Search for the cell housing the specified text and yield its (X, Y) center coordinate. 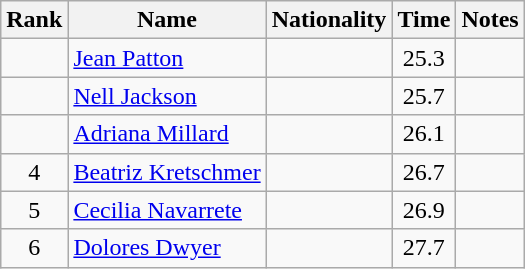
Rank (34, 20)
Name (167, 20)
6 (34, 248)
26.9 (424, 210)
25.3 (424, 58)
27.7 (424, 248)
Jean Patton (167, 58)
25.7 (424, 96)
Dolores Dwyer (167, 248)
Time (424, 20)
Nell Jackson (167, 96)
Adriana Millard (167, 134)
26.7 (424, 172)
Nationality (329, 20)
5 (34, 210)
Notes (490, 20)
26.1 (424, 134)
Beatriz Kretschmer (167, 172)
4 (34, 172)
Cecilia Navarrete (167, 210)
